Return the [X, Y] coordinate for the center point of the cell that contains the specified text.  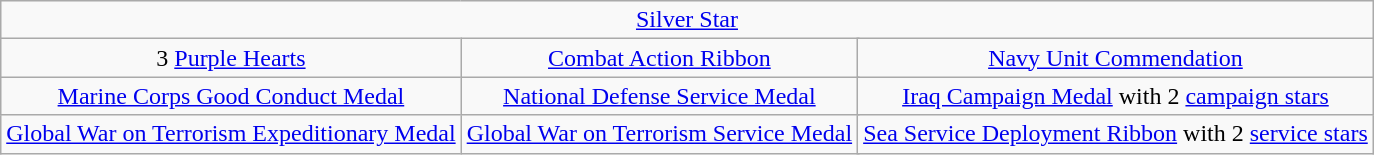
Global War on Terrorism Expeditionary Medal [231, 134]
Silver Star [688, 20]
Sea Service Deployment Ribbon with 2 service stars [1116, 134]
Global War on Terrorism Service Medal [659, 134]
National Defense Service Medal [659, 96]
Combat Action Ribbon [659, 58]
Iraq Campaign Medal with 2 campaign stars [1116, 96]
Navy Unit Commendation [1116, 58]
3 Purple Hearts [231, 58]
Marine Corps Good Conduct Medal [231, 96]
